Capture the cell that displays the provided text and extract its [x, y] central coordinate. 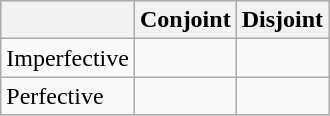
Conjoint [185, 20]
Disjoint [282, 20]
Perfective [68, 96]
Imperfective [68, 58]
